Provide the [X, Y] coordinate of the cell's center where the given text is located.  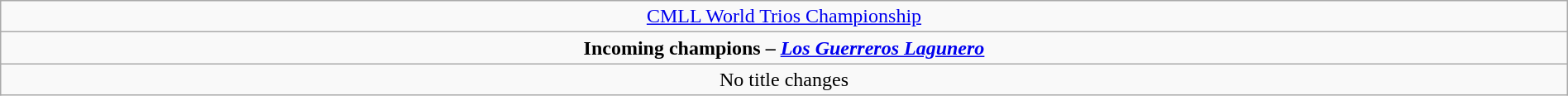
Incoming champions – Los Guerreros Lagunero [784, 48]
CMLL World Trios Championship [784, 17]
No title changes [784, 79]
